Locate the cell with the specified text and output its [x, y] center coordinate. 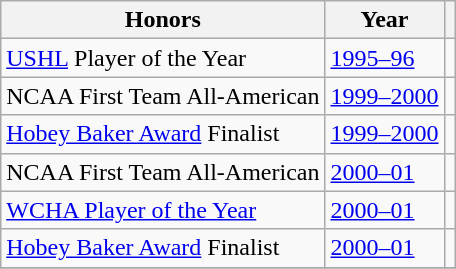
Honors [163, 20]
WCHA Player of the Year [163, 210]
Year [384, 20]
USHL Player of the Year [163, 58]
1995–96 [384, 58]
